Provide the [X, Y] coordinate of the cell's center where the given text is located.  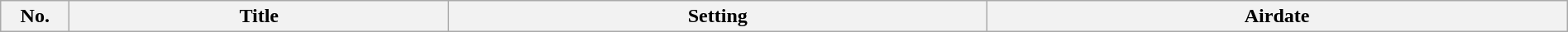
Setting [718, 16]
Airdate [1277, 16]
No. [35, 16]
Title [260, 16]
